Pinpoint the cell where the given text exists, returning its [x, y] midpoint coordinate. 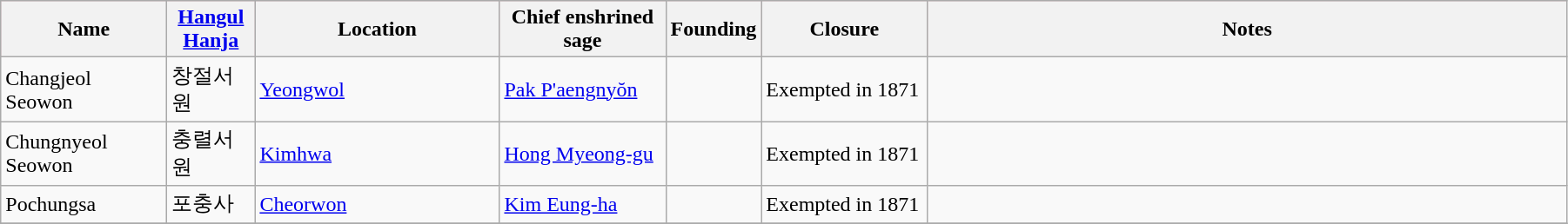
Name [84, 30]
충렬서원 [211, 154]
Chief enshrined sage [583, 30]
창절서원 [211, 89]
Hong Myeong-gu [583, 154]
Closure [844, 30]
Kim Eung-ha [583, 205]
Pochungsa [84, 205]
HangulHanja [211, 30]
Founding [714, 30]
Pak P'aengnyŏn [583, 89]
포충사 [211, 205]
Cheorwon [378, 205]
Yeongwol [378, 89]
Chungnyeol Seowon [84, 154]
Location [378, 30]
Changjeol Seowon [84, 89]
Notes [1248, 30]
Kimhwa [378, 154]
